Scan for the cell matching the given text and deliver its [X, Y] coordinate at center. 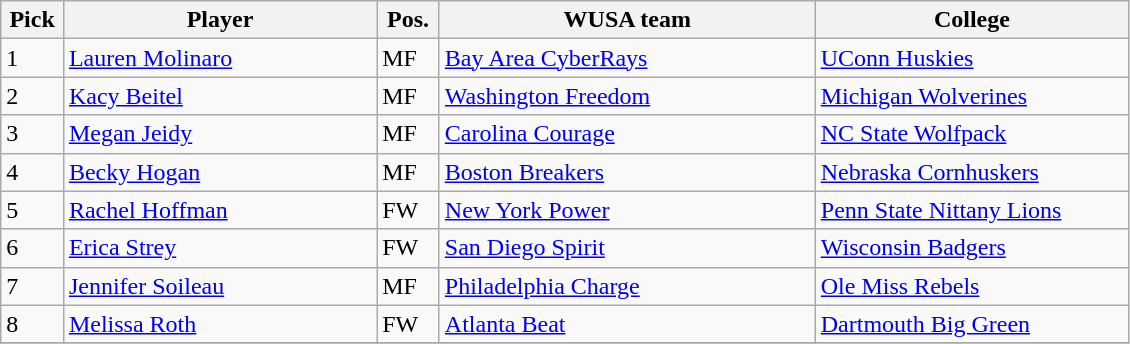
Philadelphia Charge [627, 286]
WUSA team [627, 20]
7 [32, 286]
Rachel Hoffman [220, 210]
Kacy Beitel [220, 96]
Megan Jeidy [220, 134]
Melissa Roth [220, 324]
Nebraska Cornhuskers [972, 172]
Player [220, 20]
New York Power [627, 210]
College [972, 20]
San Diego Spirit [627, 248]
Becky Hogan [220, 172]
NC State Wolfpack [972, 134]
3 [32, 134]
Ole Miss Rebels [972, 286]
2 [32, 96]
Wisconsin Badgers [972, 248]
Carolina Courage [627, 134]
Dartmouth Big Green [972, 324]
Michigan Wolverines [972, 96]
Bay Area CyberRays [627, 58]
6 [32, 248]
Penn State Nittany Lions [972, 210]
Atlanta Beat [627, 324]
Boston Breakers [627, 172]
UConn Huskies [972, 58]
Lauren Molinaro [220, 58]
Erica Strey [220, 248]
5 [32, 210]
Washington Freedom [627, 96]
1 [32, 58]
Pick [32, 20]
4 [32, 172]
Jennifer Soileau [220, 286]
Pos. [408, 20]
8 [32, 324]
